Find where the given text appears and provide that cell's center as (x, y) coordinate. 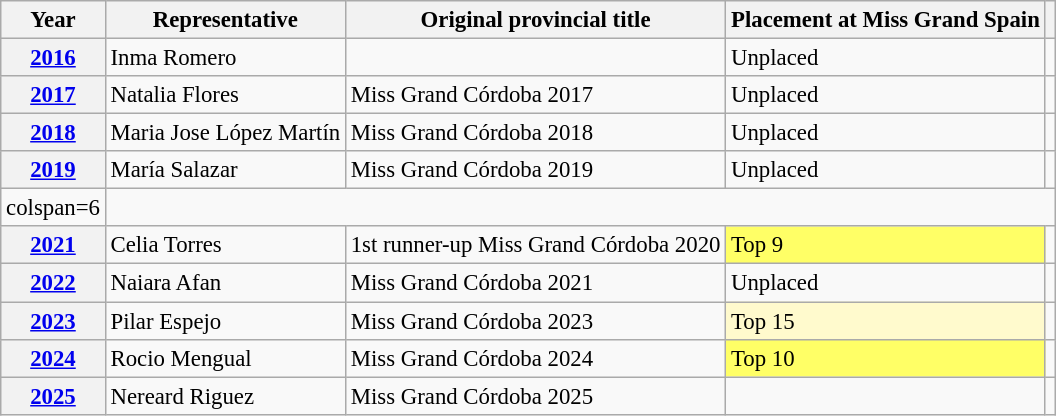
2023 (53, 321)
2021 (53, 245)
2022 (53, 283)
Pilar Espejo (225, 321)
Miss Grand Córdoba 2021 (535, 283)
2017 (53, 95)
Nereard Riguez (225, 396)
Naiara Afan (225, 283)
2016 (53, 58)
2019 (53, 170)
Miss Grand Córdoba 2023 (535, 321)
Maria Jose López Martín (225, 133)
Inma Romero (225, 58)
Miss Grand Córdoba 2025 (535, 396)
Top 9 (886, 245)
2024 (53, 358)
2025 (53, 396)
Top 15 (886, 321)
Year (53, 20)
Rocio Mengual (225, 358)
Miss Grand Córdoba 2019 (535, 170)
2018 (53, 133)
Miss Grand Córdoba 2018 (535, 133)
Placement at Miss Grand Spain (886, 20)
María Salazar (225, 170)
Miss Grand Córdoba 2017 (535, 95)
Original provincial title (535, 20)
Top 10 (886, 358)
1st runner-up Miss Grand Córdoba 2020 (535, 245)
Miss Grand Córdoba 2024 (535, 358)
Celia Torres (225, 245)
colspan=6 (53, 208)
Natalia Flores (225, 95)
Representative (225, 20)
